Identify which cell holds the provided text, then report its [X, Y] central coordinate. 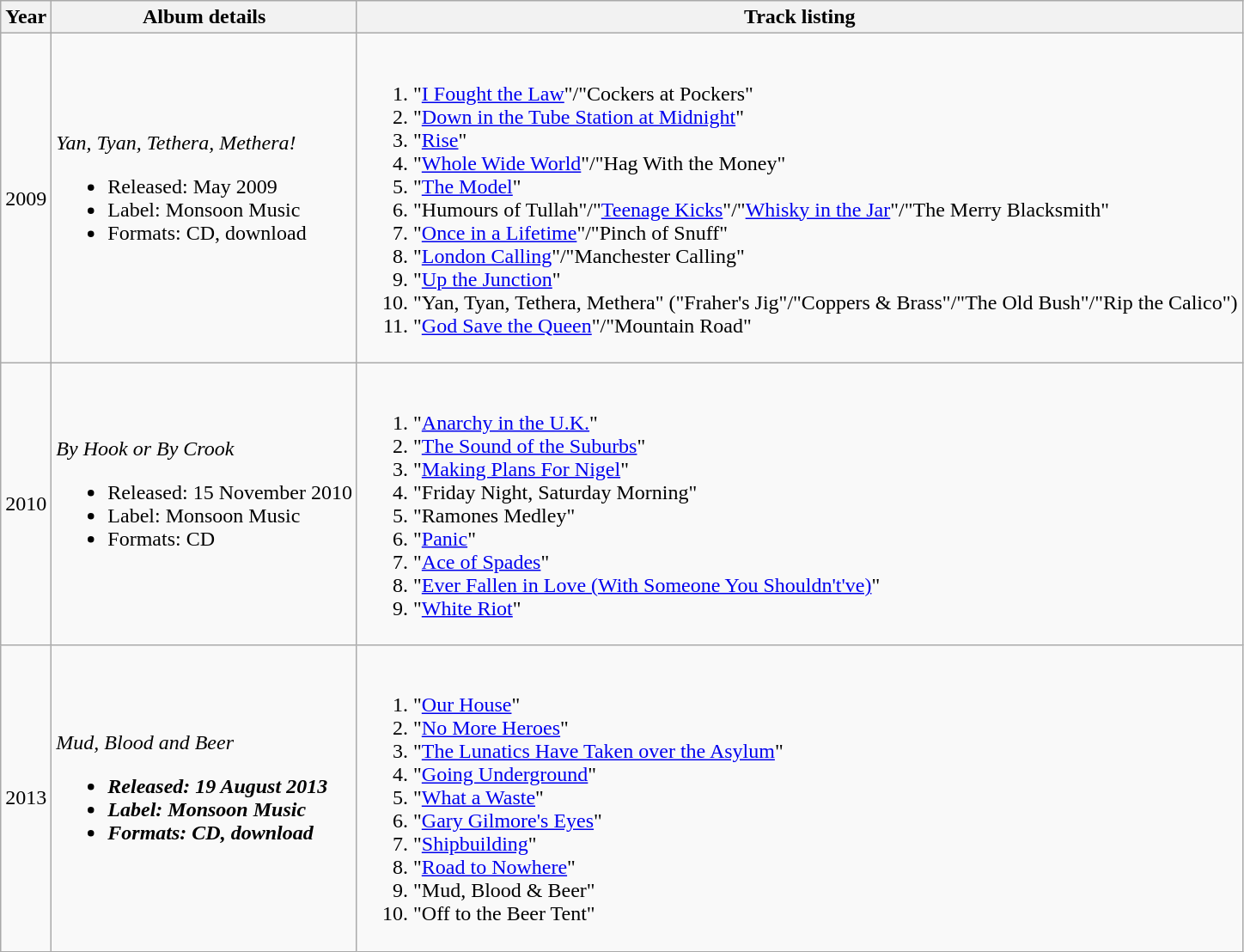
Album details [204, 17]
Track listing [799, 17]
Mud, Blood and BeerReleased: 19 August 2013Label: Monsoon MusicFormats: CD, download [204, 798]
Yan, Tyan, Tethera, Methera!Released: May 2009Label: Monsoon MusicFormats: CD, download [204, 198]
2013 [26, 798]
Year [26, 17]
2010 [26, 503]
By Hook or By CrookReleased: 15 November 2010Label: Monsoon MusicFormats: CD [204, 503]
2009 [26, 198]
